Search for the cell housing the specified text and yield its (x, y) center coordinate. 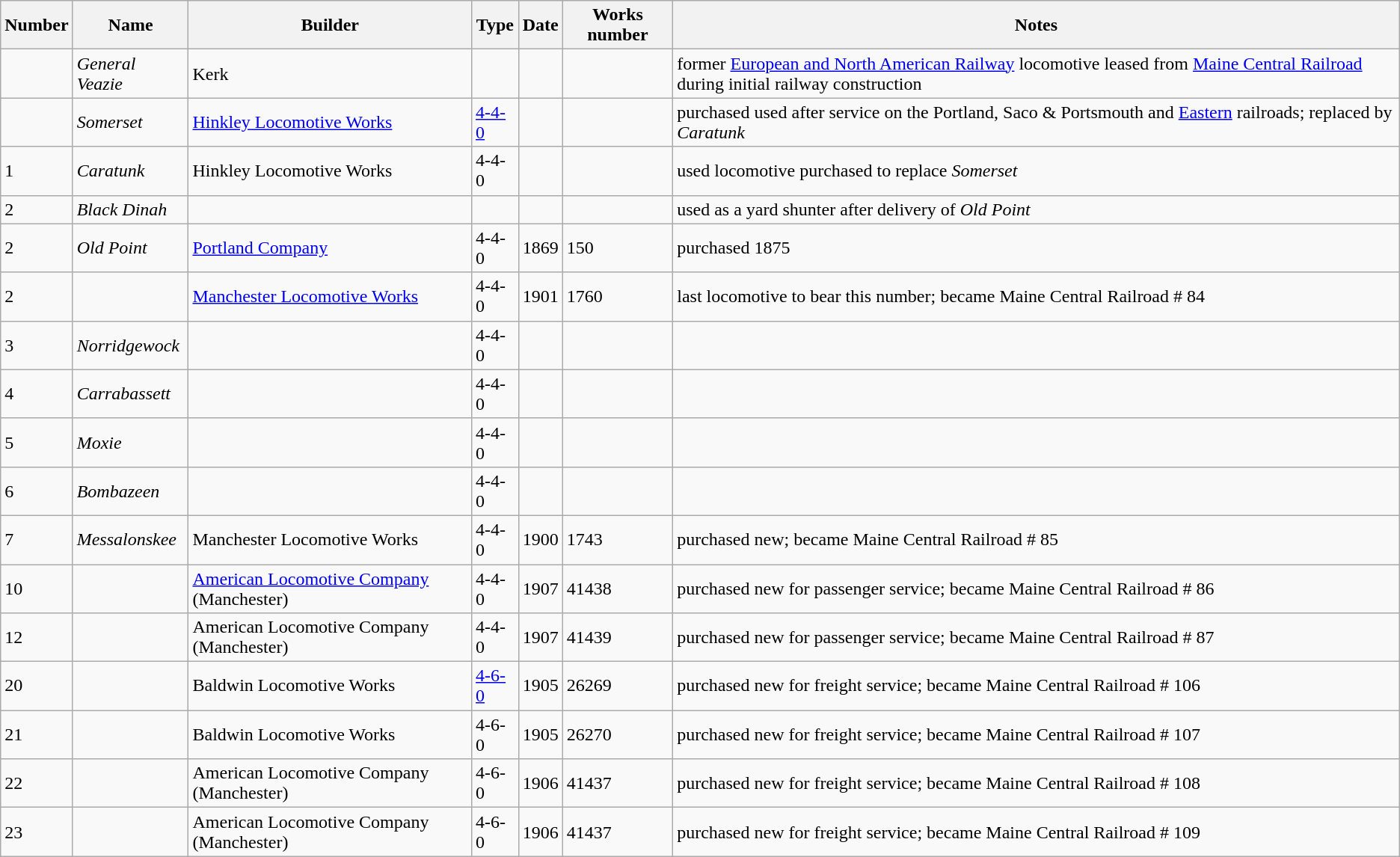
Builder (331, 25)
Caratunk (130, 171)
26269 (618, 686)
Date (540, 25)
Messalonskee (130, 540)
150 (618, 248)
5 (37, 443)
41438 (618, 588)
Old Point (130, 248)
purchased used after service on the Portland, Saco & Portsmouth and Eastern railroads; replaced by Caratunk (1037, 123)
Black Dinah (130, 209)
Carrabassett (130, 393)
Moxie (130, 443)
Somerset (130, 123)
Norridgewock (130, 345)
purchased new for freight service; became Maine Central Railroad # 107 (1037, 734)
21 (37, 734)
used as a yard shunter after delivery of Old Point (1037, 209)
1869 (540, 248)
purchased new for freight service; became Maine Central Railroad # 106 (1037, 686)
Notes (1037, 25)
10 (37, 588)
6 (37, 491)
1 (37, 171)
former European and North American Railway locomotive leased from Maine Central Railroad during initial railway construction (1037, 73)
Bombazeen (130, 491)
1900 (540, 540)
Name (130, 25)
General Veazie (130, 73)
purchased new; became Maine Central Railroad # 85 (1037, 540)
purchased new for freight service; became Maine Central Railroad # 109 (1037, 832)
4 (37, 393)
purchased new for freight service; became Maine Central Railroad # 108 (1037, 784)
23 (37, 832)
last locomotive to bear this number; became Maine Central Railroad # 84 (1037, 296)
1901 (540, 296)
41439 (618, 637)
26270 (618, 734)
7 (37, 540)
3 (37, 345)
12 (37, 637)
22 (37, 784)
purchased new for passenger service; became Maine Central Railroad # 86 (1037, 588)
Works number (618, 25)
1743 (618, 540)
purchased new for passenger service; became Maine Central Railroad # 87 (1037, 637)
used locomotive purchased to replace Somerset (1037, 171)
Number (37, 25)
purchased 1875 (1037, 248)
Kerk (331, 73)
1760 (618, 296)
Portland Company (331, 248)
20 (37, 686)
Type (495, 25)
